Locate the cell with the specified text and output its [X, Y] center coordinate. 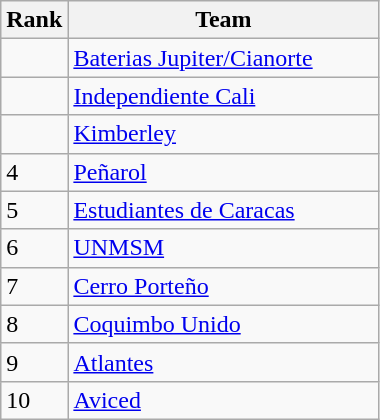
7 [34, 286]
Baterias Jupiter/Cianorte [224, 58]
Aviced [224, 400]
5 [34, 210]
10 [34, 400]
Rank [34, 20]
Peñarol [224, 172]
Independiente Cali [224, 96]
Atlantes [224, 362]
4 [34, 172]
Estudiantes de Caracas [224, 210]
9 [34, 362]
6 [34, 248]
Cerro Porteño [224, 286]
UNMSM [224, 248]
8 [34, 324]
Team [224, 20]
Kimberley [224, 134]
Coquimbo Unido [224, 324]
